Search for the cell housing the specified text and yield its (x, y) center coordinate. 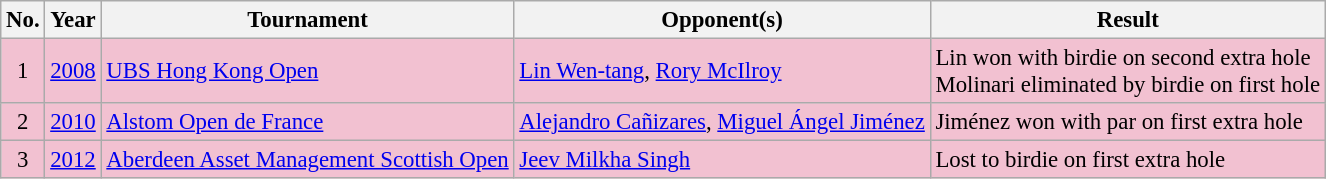
Aberdeen Asset Management Scottish Open (308, 160)
No. (23, 20)
Year (73, 20)
Jiménez won with par on first extra hole (1128, 122)
Jeev Milkha Singh (722, 160)
2 (23, 122)
2012 (73, 160)
Tournament (308, 20)
Result (1128, 20)
Alejandro Cañizares, Miguel Ángel Jiménez (722, 122)
Alstom Open de France (308, 122)
Lost to birdie on first extra hole (1128, 160)
UBS Hong Kong Open (308, 72)
Opponent(s) (722, 20)
Lin Wen-tang, Rory McIlroy (722, 72)
3 (23, 160)
1 (23, 72)
2010 (73, 122)
2008 (73, 72)
Lin won with birdie on second extra holeMolinari eliminated by birdie on first hole (1128, 72)
